Find where the given text appears and provide that cell's center as (x, y) coordinate. 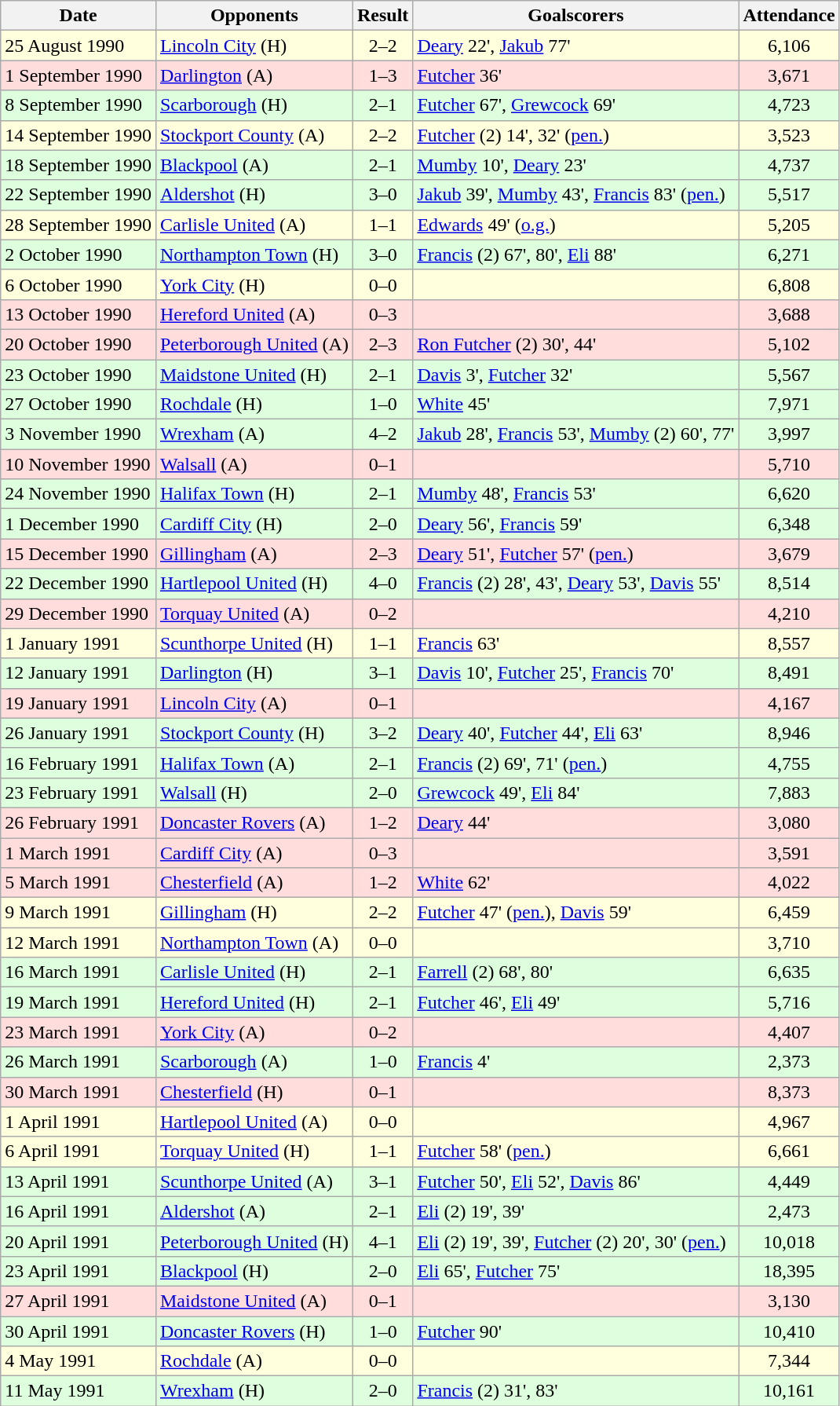
26 March 1991 (79, 1062)
1 September 1990 (79, 75)
13 October 1990 (79, 314)
Jakub 28', Francis 53', Mumby (2) 60', 77' (576, 434)
27 October 1990 (79, 405)
6,348 (789, 524)
6,635 (789, 972)
8,946 (789, 733)
23 March 1991 (79, 1032)
4,449 (789, 1181)
3,671 (789, 75)
14 September 1990 (79, 135)
2,473 (789, 1211)
29 December 1990 (79, 613)
30 April 1991 (79, 1331)
12 March 1991 (79, 943)
Futcher 67', Grewcock 69' (576, 105)
Walsall (A) (254, 464)
23 April 1991 (79, 1271)
7,883 (789, 793)
3,523 (789, 135)
Northampton Town (H) (254, 254)
Peterborough United (H) (254, 1241)
Francis (2) 69', 71' (pen.) (576, 763)
28 September 1990 (79, 225)
Chesterfield (A) (254, 883)
27 April 1991 (79, 1301)
8,514 (789, 584)
4–1 (382, 1241)
Francis (2) 28', 43', Deary 53', Davis 55' (576, 584)
Opponents (254, 16)
4,967 (789, 1122)
Scunthorpe United (H) (254, 643)
Futcher 36' (576, 75)
Wrexham (H) (254, 1391)
Scarborough (A) (254, 1062)
19 January 1991 (79, 703)
Futcher 50', Eli 52', Davis 86' (576, 1181)
White 62' (576, 883)
Blackpool (A) (254, 165)
Francis (2) 67', 80', Eli 88' (576, 254)
4,407 (789, 1032)
3,130 (789, 1301)
30 March 1991 (79, 1092)
Stockport County (A) (254, 135)
24 November 1990 (79, 494)
5,567 (789, 375)
1–3 (382, 75)
Grewcock 49', Eli 84' (576, 793)
Hereford United (H) (254, 1002)
Deary 56', Francis 59' (576, 524)
Carlisle United (H) (254, 972)
18,395 (789, 1271)
10 November 1990 (79, 464)
York City (H) (254, 284)
11 May 1991 (79, 1391)
5,716 (789, 1002)
8 September 1990 (79, 105)
Hartlepool United (A) (254, 1122)
Mumby 48', Francis 53' (576, 494)
25 August 1990 (79, 46)
7,344 (789, 1361)
Scarborough (H) (254, 105)
Hartlepool United (H) (254, 584)
Torquay United (H) (254, 1152)
4–2 (382, 434)
Northampton Town (A) (254, 943)
Stockport County (H) (254, 733)
3,688 (789, 314)
4,167 (789, 703)
Rochdale (A) (254, 1361)
4,755 (789, 763)
4,210 (789, 613)
6 April 1991 (79, 1152)
Darlington (A) (254, 75)
6,808 (789, 284)
8,491 (789, 673)
3,591 (789, 852)
5,102 (789, 344)
Lincoln City (A) (254, 703)
1 April 1991 (79, 1122)
12 January 1991 (79, 673)
5,517 (789, 195)
Peterborough United (A) (254, 344)
Maidstone United (A) (254, 1301)
4 May 1991 (79, 1361)
26 February 1991 (79, 822)
20 October 1990 (79, 344)
Futcher 47' (pen.), Davis 59' (576, 913)
Scunthorpe United (A) (254, 1181)
Davis 10', Futcher 25', Francis 70' (576, 673)
Maidstone United (H) (254, 375)
16 April 1991 (79, 1211)
Futcher (2) 14', 32' (pen.) (576, 135)
Francis (2) 31', 83' (576, 1391)
Aldershot (A) (254, 1211)
4–0 (382, 584)
16 February 1991 (79, 763)
Halifax Town (H) (254, 494)
22 September 1990 (79, 195)
Eli (2) 19', 39', Futcher (2) 20', 30' (pen.) (576, 1241)
Francis 63' (576, 643)
5 March 1991 (79, 883)
Walsall (H) (254, 793)
Result (382, 16)
Deary 22', Jakub 77' (576, 46)
Farrell (2) 68', 80' (576, 972)
Edwards 49' (o.g.) (576, 225)
Futcher 90' (576, 1331)
4,737 (789, 165)
15 December 1990 (79, 554)
Deary 51', Futcher 57' (pen.) (576, 554)
Deary 40', Futcher 44', Eli 63' (576, 733)
White 45' (576, 405)
18 September 1990 (79, 165)
26 January 1991 (79, 733)
10,018 (789, 1241)
York City (A) (254, 1032)
7,971 (789, 405)
Goalscorers (576, 16)
Date (79, 16)
6 October 1990 (79, 284)
3–2 (382, 733)
4,723 (789, 105)
6,106 (789, 46)
22 December 1990 (79, 584)
4,022 (789, 883)
3,679 (789, 554)
Futcher 58' (pen.) (576, 1152)
Gillingham (A) (254, 554)
Doncaster Rovers (A) (254, 822)
Ron Futcher (2) 30', 44' (576, 344)
23 February 1991 (79, 793)
Eli 65', Futcher 75' (576, 1271)
Darlington (H) (254, 673)
Cardiff City (H) (254, 524)
1 December 1990 (79, 524)
6,271 (789, 254)
Wrexham (A) (254, 434)
3 November 1990 (79, 434)
Aldershot (H) (254, 195)
Halifax Town (A) (254, 763)
Mumby 10', Deary 23' (576, 165)
5,205 (789, 225)
Eli (2) 19', 39' (576, 1211)
Davis 3', Futcher 32' (576, 375)
Lincoln City (H) (254, 46)
Francis 4' (576, 1062)
Chesterfield (H) (254, 1092)
20 April 1991 (79, 1241)
Rochdale (H) (254, 405)
Futcher 46', Eli 49' (576, 1002)
6,459 (789, 913)
Blackpool (H) (254, 1271)
Carlisle United (A) (254, 225)
6,620 (789, 494)
Gillingham (H) (254, 913)
19 March 1991 (79, 1002)
Doncaster Rovers (H) (254, 1331)
Hereford United (A) (254, 314)
1 March 1991 (79, 852)
10,410 (789, 1331)
Attendance (789, 16)
Deary 44' (576, 822)
6,661 (789, 1152)
8,557 (789, 643)
5,710 (789, 464)
23 October 1990 (79, 375)
2,373 (789, 1062)
3,997 (789, 434)
2 October 1990 (79, 254)
10,161 (789, 1391)
3,710 (789, 943)
3,080 (789, 822)
1 January 1991 (79, 643)
Cardiff City (A) (254, 852)
Jakub 39', Mumby 43', Francis 83' (pen.) (576, 195)
Torquay United (A) (254, 613)
16 March 1991 (79, 972)
8,373 (789, 1092)
9 March 1991 (79, 913)
13 April 1991 (79, 1181)
